Pinpoint the cell where the given text exists, returning its (x, y) midpoint coordinate. 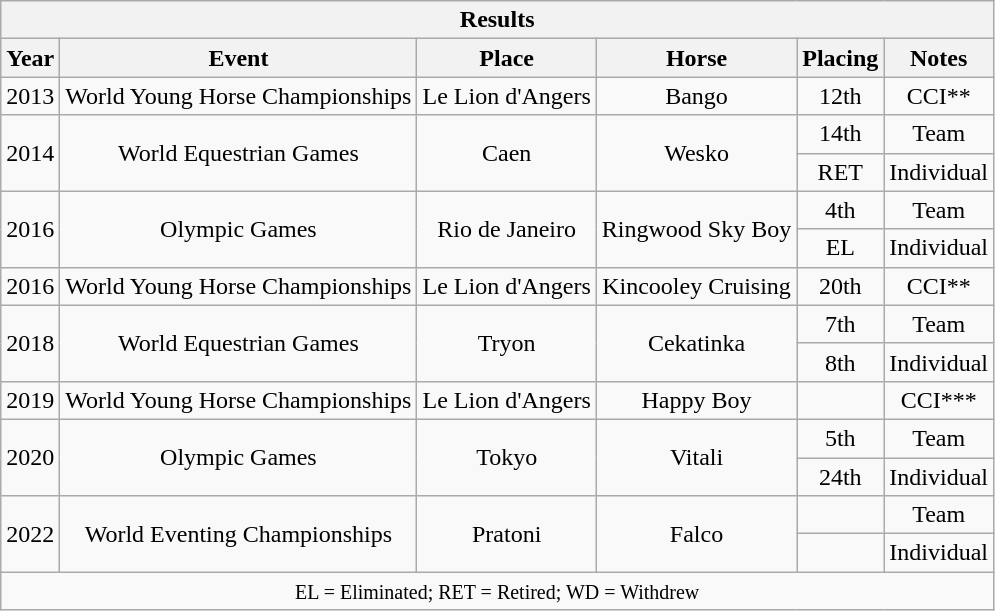
Kincooley Cruising (696, 286)
Bango (696, 96)
World Eventing Championships (238, 534)
24th (840, 477)
Caen (506, 153)
Horse (696, 58)
2013 (30, 96)
Cekatinka (696, 343)
Event (238, 58)
Tryon (506, 343)
Results (498, 20)
RET (840, 172)
CCI*** (939, 400)
Falco (696, 534)
Rio de Janeiro (506, 229)
4th (840, 210)
2020 (30, 457)
Pratoni (506, 534)
14th (840, 134)
Tokyo (506, 457)
5th (840, 438)
8th (840, 362)
Vitali (696, 457)
7th (840, 324)
2022 (30, 534)
Happy Boy (696, 400)
Placing (840, 58)
2019 (30, 400)
Wesko (696, 153)
Place (506, 58)
Notes (939, 58)
Year (30, 58)
Ringwood Sky Boy (696, 229)
2014 (30, 153)
EL (840, 248)
2018 (30, 343)
EL = Eliminated; RET = Retired; WD = Withdrew (498, 591)
12th (840, 96)
20th (840, 286)
